From the cell containing the given text, extract its center point as [x, y] coordinate. 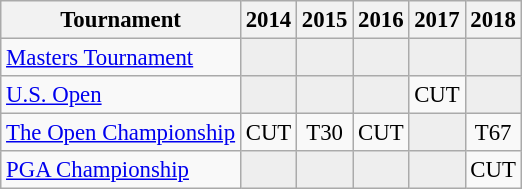
2016 [381, 20]
2018 [493, 20]
Masters Tournament [121, 58]
2014 [268, 20]
2017 [437, 20]
2015 [325, 20]
T30 [325, 133]
The Open Championship [121, 133]
Tournament [121, 20]
U.S. Open [121, 95]
T67 [493, 133]
PGA Championship [121, 170]
